Capture the cell that displays the provided text and extract its [x, y] central coordinate. 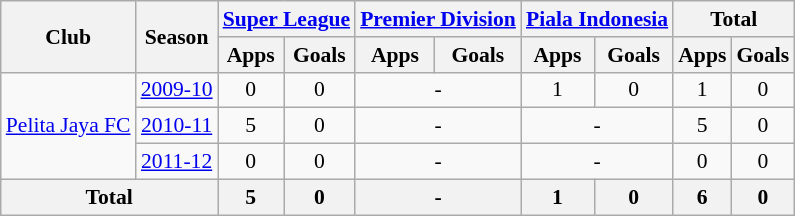
Season [177, 36]
6 [702, 197]
2009-10 [177, 90]
2010-11 [177, 126]
Pelita Jaya FC [68, 126]
2011-12 [177, 162]
Piala Indonesia [597, 19]
Club [68, 36]
Super League [286, 19]
Premier Division [438, 19]
